Search for the cell housing the specified text and yield its (x, y) center coordinate. 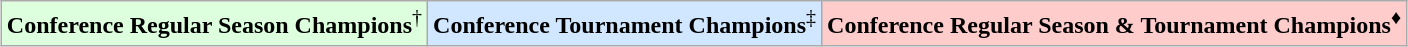
Conference Regular Season Champions† (214, 24)
Conference Tournament Champions‡ (625, 24)
Conference Regular Season & Tournament Champions♦ (1114, 24)
